Output the [x, y] coordinate of the center of the cell containing the given text.  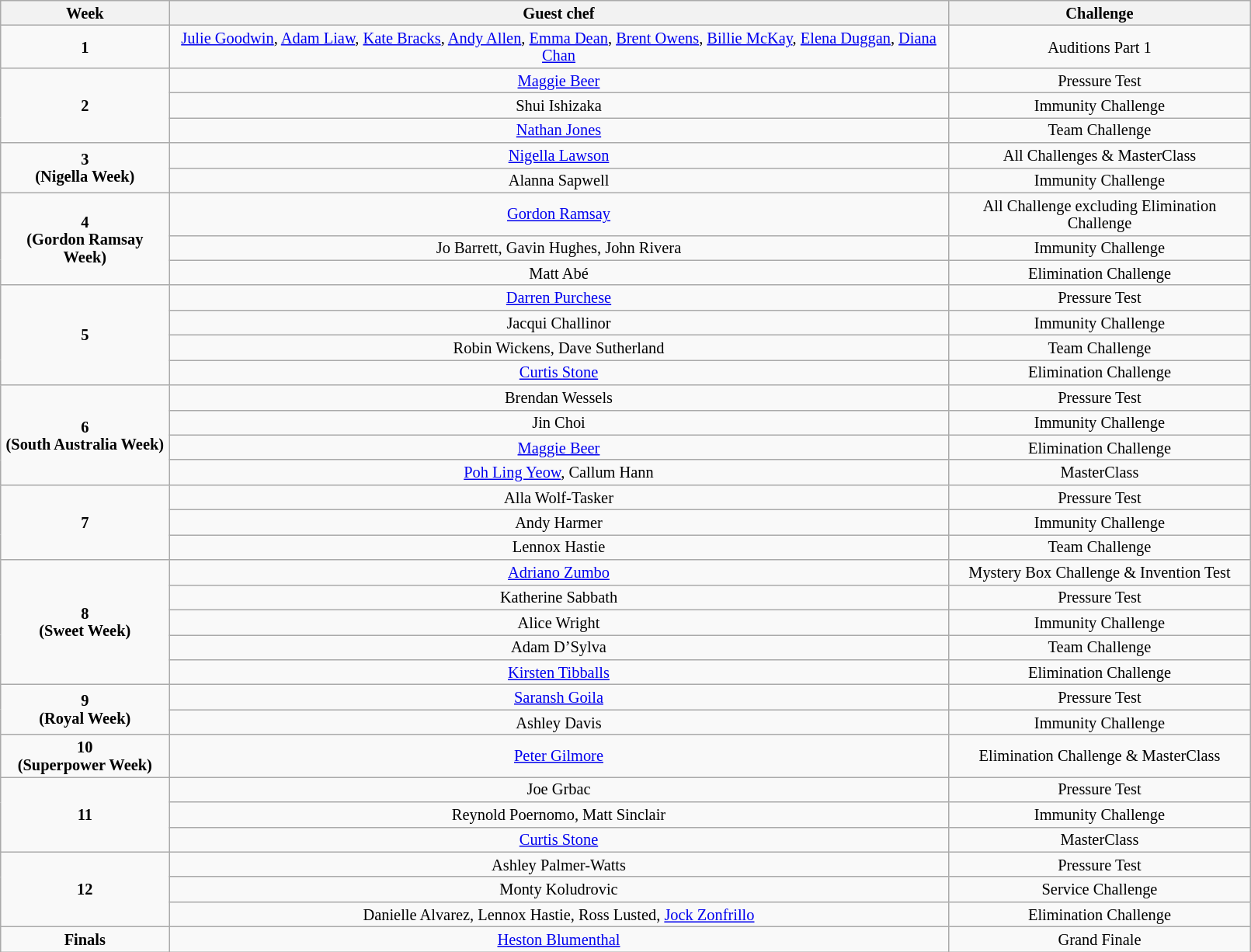
11 [85, 814]
Katherine Sabbath [559, 597]
Adam D’Sylva [559, 647]
Peter Gilmore [559, 756]
Jacqui Challinor [559, 322]
Monty Koludrovic [559, 889]
Mystery Box Challenge & Invention Test [1100, 572]
Gordon Ramsay [559, 214]
12 [85, 889]
Kirsten Tibballs [559, 672]
Alla Wolf-Tasker [559, 497]
10(Superpower Week) [85, 756]
Challenge [1100, 12]
Elimination Challenge & MasterClass [1100, 756]
Auditions Part 1 [1100, 47]
Matt Abé [559, 273]
Brendan Wessels [559, 398]
Ashley Davis [559, 722]
Guest chef [559, 12]
Andy Harmer [559, 522]
All Challenge excluding Elimination Challenge [1100, 214]
Darren Purchese [559, 297]
Ashley Palmer-Watts [559, 864]
Alanna Sapwell [559, 180]
Julie Goodwin, Adam Liaw, Kate Bracks, Andy Allen, Emma Dean, Brent Owens, Billie McKay, Elena Duggan, Diana Chan [559, 47]
Lennox Hastie [559, 547]
Adriano Zumbo [559, 572]
Service Challenge [1100, 889]
Alice Wright [559, 622]
2 [85, 105]
Heston Blumenthal [559, 939]
6(South Australia Week) [85, 435]
Nathan Jones [559, 130]
Danielle Alvarez, Lennox Hastie, Ross Lusted, Jock Zonfrillo [559, 914]
Shui Ishizaka [559, 105]
5 [85, 335]
Jo Barrett, Gavin Hughes, John Rivera [559, 248]
Week [85, 12]
9(Royal Week) [85, 709]
Grand Finale [1100, 939]
8(Sweet Week) [85, 623]
Saransh Goila [559, 697]
7 [85, 522]
Robin Wickens, Dave Sutherland [559, 347]
3(Nigella Week) [85, 168]
All Challenges & MasterClass [1100, 155]
Finals [85, 939]
Reynold Poernomo, Matt Sinclair [559, 815]
Nigella Lawson [559, 155]
Jin Choi [559, 422]
1 [85, 47]
Poh Ling Yeow, Callum Hann [559, 472]
Joe Grbac [559, 789]
4(Gordon Ramsay Week) [85, 239]
